Provide the (x, y) coordinate of the cell's center where the given text is located.  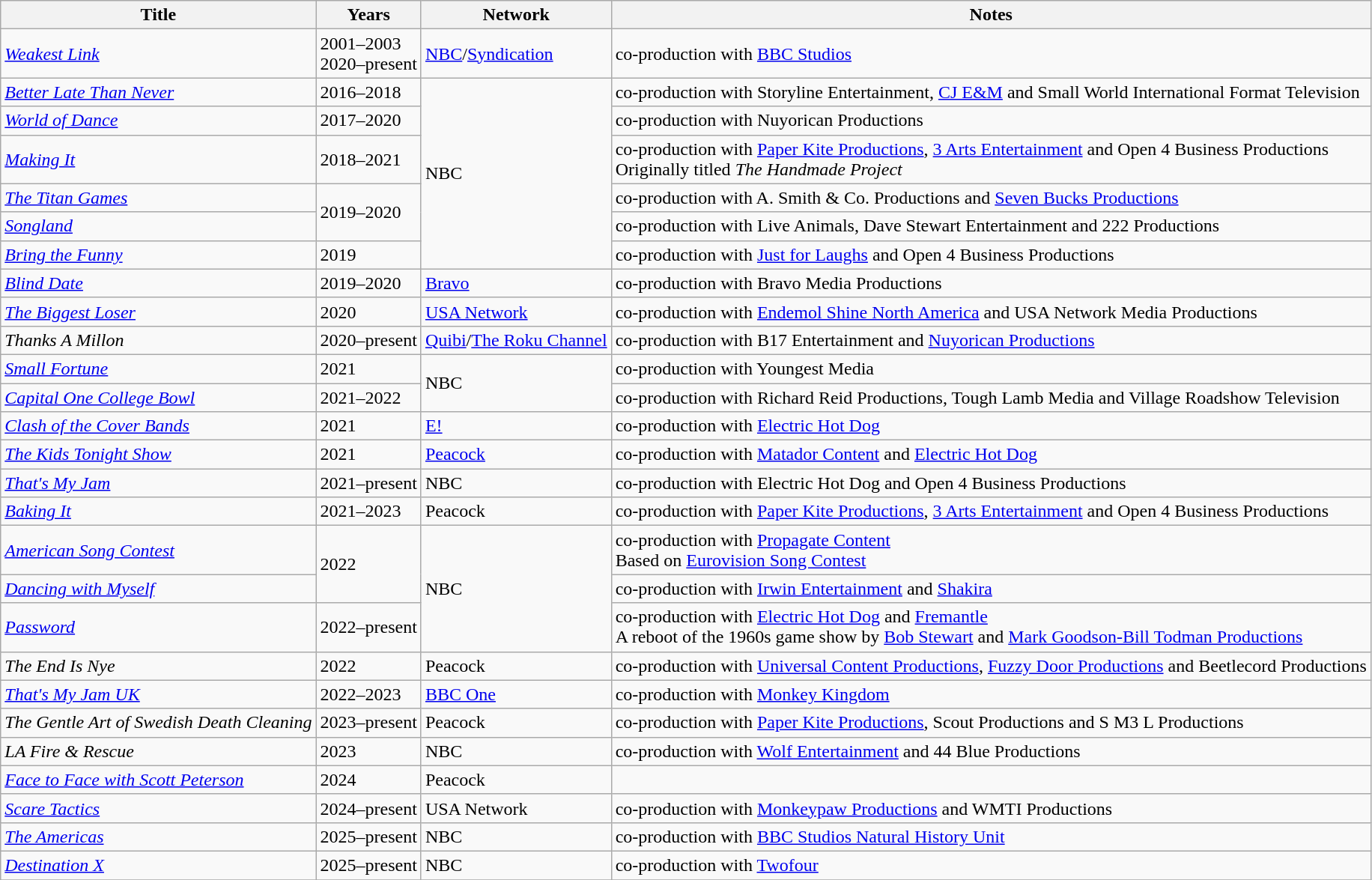
Scare Tactics (159, 808)
The Biggest Loser (159, 312)
American Song Contest (159, 550)
Bravo (516, 283)
co-production with Twofour (991, 865)
2023–present (368, 723)
2017–2020 (368, 121)
2001–20032020–present (368, 54)
Songland (159, 226)
Face to Face with Scott Peterson (159, 780)
2023 (368, 751)
co-production with Youngest Media (991, 368)
co-production with Electric Hot Dog and Open 4 Business Productions (991, 483)
The Americas (159, 837)
Better Late Than Never (159, 92)
co-production with Paper Kite Productions, 3 Arts Entertainment and Open 4 Business Productions (991, 512)
Dancing with Myself (159, 589)
The Gentle Art of Swedish Death Cleaning (159, 723)
co-production with Monkeypaw Productions and WMTI Productions (991, 808)
BBC One (516, 694)
Thanks A Millon (159, 340)
2021–2022 (368, 398)
co-production with Wolf Entertainment and 44 Blue Productions (991, 751)
Destination X (159, 865)
Weakest Link (159, 54)
2016–2018 (368, 92)
co-production with BBC Studios (991, 54)
The Titan Games (159, 198)
co-production with Propagate ContentBased on Eurovision Song Contest (991, 550)
co-production with Endemol Shine North America and USA Network Media Productions (991, 312)
Title (159, 15)
Baking It (159, 512)
co-production with Matador Content and Electric Hot Dog (991, 455)
Small Fortune (159, 368)
2024–present (368, 808)
co-production with Paper Kite Productions, Scout Productions and S M3 L Productions (991, 723)
co-production with Paper Kite Productions, 3 Arts Entertainment and Open 4 Business ProductionsOriginally titled The Handmade Project (991, 159)
Making It (159, 159)
2020 (368, 312)
co-production with Bravo Media Productions (991, 283)
co-production with Just for Laughs and Open 4 Business Productions (991, 255)
2020–present (368, 340)
2019 (368, 255)
co-production with Live Animals, Dave Stewart Entertainment and 222 Productions (991, 226)
2024 (368, 780)
2022–2023 (368, 694)
Clash of the Cover Bands (159, 426)
Blind Date (159, 283)
co-production with A. Smith & Co. Productions and Seven Bucks Productions (991, 198)
Years (368, 15)
Notes (991, 15)
Quibi/The Roku Channel (516, 340)
co-production with Universal Content Productions, Fuzzy Door Productions and Beetlecord Productions (991, 666)
Password (159, 628)
co-production with Electric Hot Dog and FremantleA reboot of the 1960s game show by Bob Stewart and Mark Goodson-Bill Todman Productions (991, 628)
That's My Jam UK (159, 694)
Capital One College Bowl (159, 398)
That's My Jam (159, 483)
The End Is Nye (159, 666)
co-production with Richard Reid Productions, Tough Lamb Media and Village Roadshow Television (991, 398)
World of Dance (159, 121)
E! (516, 426)
co-production with B17 Entertainment and Nuyorican Productions (991, 340)
co-production with BBC Studios Natural History Unit (991, 837)
2018–2021 (368, 159)
Network (516, 15)
2021–present (368, 483)
The Kids Tonight Show (159, 455)
co-production with Monkey Kingdom (991, 694)
Bring the Funny (159, 255)
co-production with Electric Hot Dog (991, 426)
co-production with Storyline Entertainment, CJ E&M and Small World International Format Television (991, 92)
co-production with Irwin Entertainment and Shakira (991, 589)
2022–present (368, 628)
NBC/Syndication (516, 54)
co-production with Nuyorican Productions (991, 121)
2021–2023 (368, 512)
LA Fire & Rescue (159, 751)
